Identify which cell holds the provided text, then report its [X, Y] central coordinate. 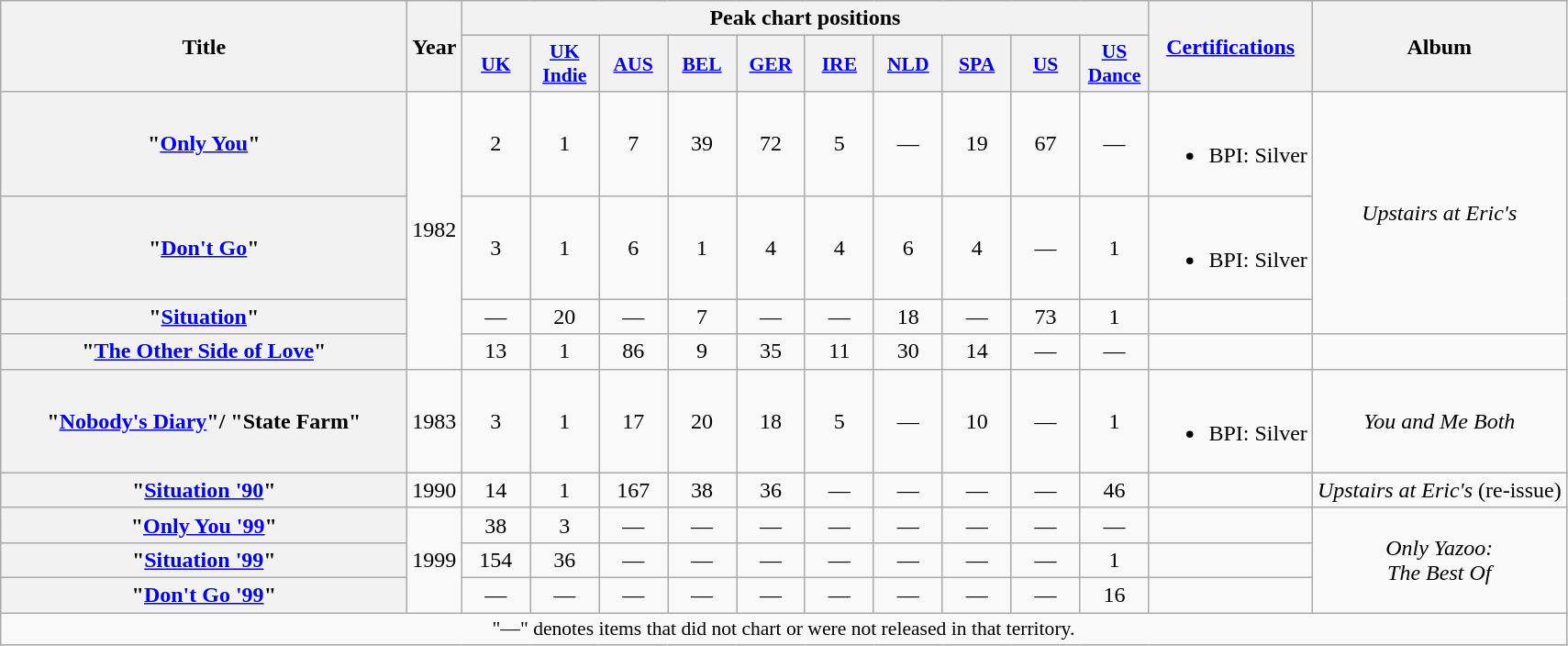
Certifications [1230, 46]
73 [1046, 317]
9 [703, 351]
"Situation '99" [204, 560]
1982 [435, 230]
1983 [435, 420]
"Situation" [204, 317]
Peak chart positions [806, 18]
86 [633, 351]
You and Me Both [1439, 420]
154 [495, 560]
BEL [703, 64]
"—" denotes items that did not chart or were not released in that territory. [784, 629]
Upstairs at Eric's [1439, 213]
Upstairs at Eric's (re-issue) [1439, 490]
16 [1114, 595]
"Situation '90" [204, 490]
UKIndie [565, 64]
GER [771, 64]
"Don't Go '99" [204, 595]
67 [1046, 143]
Title [204, 46]
30 [908, 351]
"Nobody's Diary"/ "State Farm" [204, 420]
72 [771, 143]
IRE [839, 64]
11 [839, 351]
UK [495, 64]
167 [633, 490]
"Only You '99" [204, 525]
2 [495, 143]
10 [976, 420]
Album [1439, 46]
AUS [633, 64]
46 [1114, 490]
17 [633, 420]
39 [703, 143]
1990 [435, 490]
Only Yazoo:The Best Of [1439, 560]
US Dance [1114, 64]
"Don't Go" [204, 248]
13 [495, 351]
"Only You" [204, 143]
"The Other Side of Love" [204, 351]
Year [435, 46]
SPA [976, 64]
1999 [435, 560]
19 [976, 143]
35 [771, 351]
NLD [908, 64]
US [1046, 64]
